Output the (X, Y) coordinate of the center of the cell containing the given text.  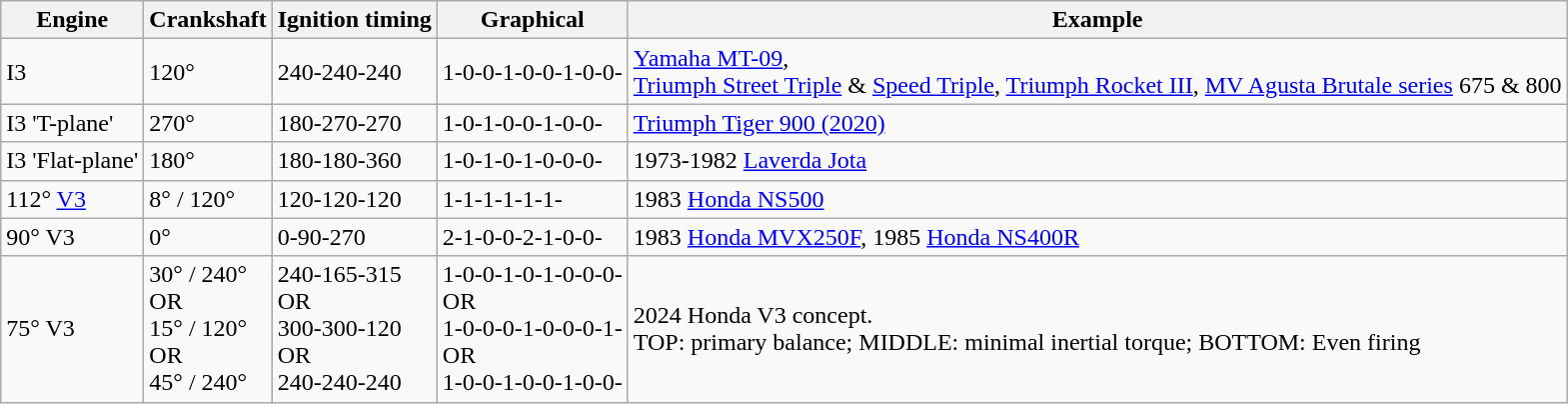
Yamaha MT-09,Triumph Street Triple & Speed Triple, Triumph Rocket III, MV Agusta Brutale series 675 & 800 (1097, 72)
0-90-270 (354, 237)
180-270-270 (354, 123)
240-240-240 (354, 72)
1-0-1-0-1-0-0-0- (532, 161)
2024 Honda V3 concept. TOP: primary balance; MIDDLE: minimal inertial torque; BOTTOM: Even firing (1097, 329)
Crankshaft (208, 20)
1983 Honda NS500 (1097, 199)
0° (208, 237)
I3 (72, 72)
I3 'T-plane' (72, 123)
Example (1097, 20)
112° V3 (72, 199)
1-0-1-0-0-1-0-0- (532, 123)
270° (208, 123)
1-0-0-1-0-0-1-0-0- (532, 72)
Triumph Tiger 900 (2020) (1097, 123)
1-0-0-1-0-1-0-0-0- OR 1-0-0-0-1-0-0-0-1- OR 1-0-0-1-0-0-1-0-0- (532, 329)
75° V3 (72, 329)
180-180-360 (354, 161)
1-1-1-1-1-1- (532, 199)
8° / 120° (208, 199)
120-120-120 (354, 199)
1973-1982 Laverda Jota (1097, 161)
180° (208, 161)
30° / 240° OR 15° / 120° OR 45° / 240° (208, 329)
240-165-315 OR 300-300-120 OR 240-240-240 (354, 329)
2-1-0-0-2-1-0-0- (532, 237)
I3 'Flat-plane' (72, 161)
Engine (72, 20)
120° (208, 72)
90° V3 (72, 237)
1983 Honda MVX250F, 1985 Honda NS400R (1097, 237)
Ignition timing (354, 20)
Graphical (532, 20)
